Locate the cell with the specified text and output its (x, y) center coordinate. 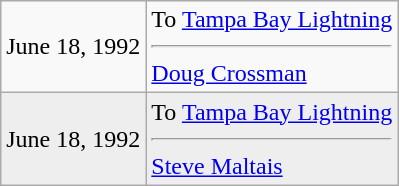
To Tampa Bay LightningSteve Maltais (272, 139)
To Tampa Bay LightningDoug Crossman (272, 47)
